Scan for the cell matching the given text and deliver its (x, y) coordinate at center. 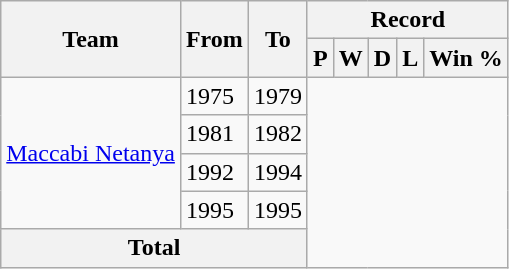
Total (154, 248)
Maccabi Netanya (91, 153)
To (278, 39)
1982 (278, 134)
Team (91, 39)
1992 (214, 172)
W (350, 58)
Win % (466, 58)
1981 (214, 134)
1979 (278, 96)
L (410, 58)
1975 (214, 96)
1994 (278, 172)
From (214, 39)
Record (408, 20)
D (382, 58)
P (320, 58)
